Return (x, y) of the center of cell containing provided text 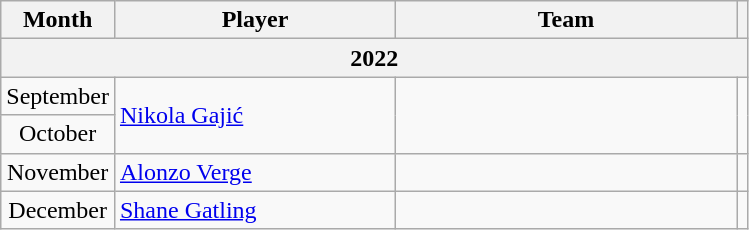
Alonzo Verge (254, 172)
Shane Gatling (254, 210)
December (58, 210)
September (58, 96)
Player (254, 20)
2022 (374, 58)
Nikola Gajić (254, 115)
Month (58, 20)
October (58, 134)
November (58, 172)
Team (566, 20)
